Return the [x, y] coordinate for the center point of the cell that contains the specified text.  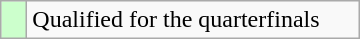
Qualified for the quarterfinals [193, 20]
